Pinpoint the cell where the given text exists, returning its (X, Y) midpoint coordinate. 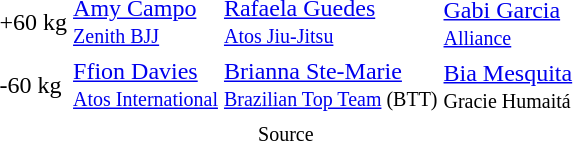
Ffion DaviesAtos International (146, 85)
Brianna Ste-MarieBrazilian Top Team (BTT) (330, 85)
